Output the [x, y] coordinate of the center of the cell containing the given text.  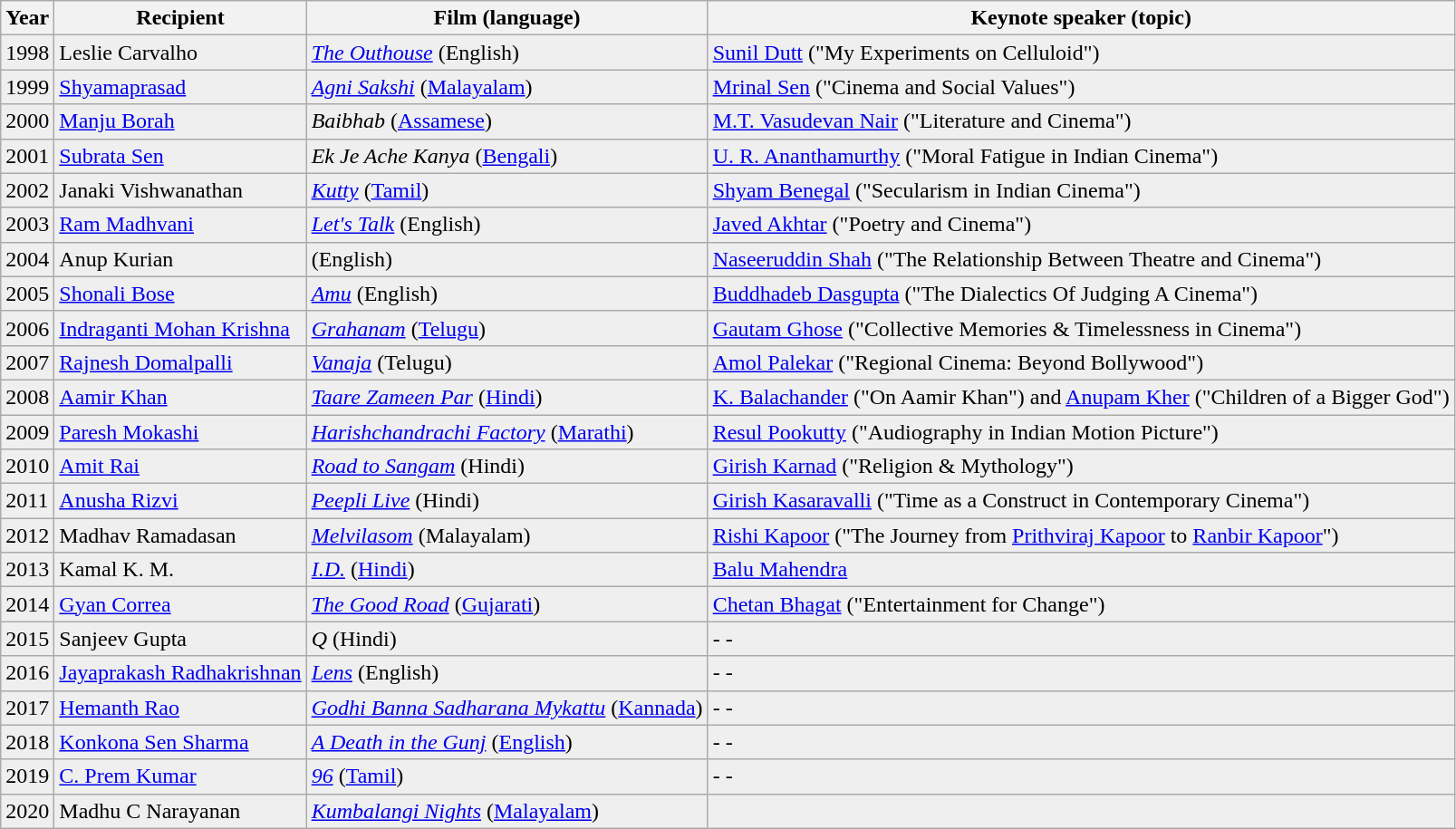
Madhu C Narayanan [180, 811]
Balu Mahendra [1081, 570]
Taare Zameen Par (Hindi) [507, 397]
K. Balachander ("On Aamir Khan") and Anupam Kher ("Children of a Bigger God") [1081, 397]
Mrinal Sen ("Cinema and Social Values") [1081, 87]
(English) [507, 259]
Year [27, 18]
2010 [27, 467]
Girish Karnad ("Religion & Mythology") [1081, 467]
Paresh Mokashi [180, 432]
2013 [27, 570]
Amu (English) [507, 294]
2020 [27, 811]
Let's Talk (English) [507, 225]
Shyamaprasad [180, 87]
2018 [27, 742]
Subrata Sen [180, 156]
2006 [27, 328]
Rishi Kapoor ("The Journey from Prithviraj Kapoor to Ranbir Kapoor") [1081, 535]
Vanaja (Telugu) [507, 362]
Naseeruddin Shah ("The Relationship Between Theatre and Cinema") [1081, 259]
2001 [27, 156]
2000 [27, 121]
Aamir Khan [180, 397]
Recipient [180, 18]
M.T. Vasudevan Nair ("Literature and Cinema") [1081, 121]
Baibhab (Assamese) [507, 121]
Sanjeev Gupta [180, 639]
2012 [27, 535]
Rajnesh Domalpalli [180, 362]
2005 [27, 294]
Shonali Bose [180, 294]
Resul Pookutty ("Audiography in Indian Motion Picture") [1081, 432]
1998 [27, 53]
Manju Borah [180, 121]
Q (Hindi) [507, 639]
2009 [27, 432]
Konkona Sen Sharma [180, 742]
Anusha Rizvi [180, 501]
Janaki Vishwanathan [180, 190]
Amit Rai [180, 467]
Hemanth Rao [180, 708]
2007 [27, 362]
A Death in the Gunj (English) [507, 742]
C. Prem Kumar [180, 776]
Road to Sangam (Hindi) [507, 467]
Leslie Carvalho [180, 53]
Gautam Ghose ("Collective Memories & Timelessness in Cinema") [1081, 328]
Kutty (Tamil) [507, 190]
Film (language) [507, 18]
Ram Madhvani [180, 225]
2011 [27, 501]
Madhav Ramadasan [180, 535]
Ek Je Ache Kanya (Bengali) [507, 156]
Melvilasom (Malayalam) [507, 535]
2014 [27, 604]
Javed Akhtar ("Poetry and Cinema") [1081, 225]
2016 [27, 673]
2019 [27, 776]
Anup Kurian [180, 259]
Kumbalangi Nights (Malayalam) [507, 811]
U. R. Ananthamurthy ("Moral Fatigue in Indian Cinema") [1081, 156]
Harishchandrachi Factory (Marathi) [507, 432]
2015 [27, 639]
Lens (English) [507, 673]
Agni Sakshi (Malayalam) [507, 87]
Chetan Bhagat ("Entertainment for Change") [1081, 604]
Amol Palekar ("Regional Cinema: Beyond Bollywood") [1081, 362]
Buddhadeb Dasgupta ("The Dialectics Of Judging A Cinema") [1081, 294]
The Good Road (Gujarati) [507, 604]
2003 [27, 225]
96 (Tamil) [507, 776]
Jayaprakash Radhakrishnan [180, 673]
2008 [27, 397]
2017 [27, 708]
2004 [27, 259]
Godhi Banna Sadharana Mykattu (Kannada) [507, 708]
2002 [27, 190]
Kamal K. M. [180, 570]
Shyam Benegal ("Secularism in Indian Cinema") [1081, 190]
Keynote speaker (topic) [1081, 18]
Girish Kasaravalli ("Time as a Construct in Contemporary Cinema") [1081, 501]
1999 [27, 87]
Grahanam (Telugu) [507, 328]
Sunil Dutt ("My Experiments on Celluloid") [1081, 53]
Peepli Live (Hindi) [507, 501]
Gyan Correa [180, 604]
Indraganti Mohan Krishna [180, 328]
I.D. (Hindi) [507, 570]
The Outhouse (English) [507, 53]
